Return the [X, Y] coordinate for the center point of the cell that contains the specified text.  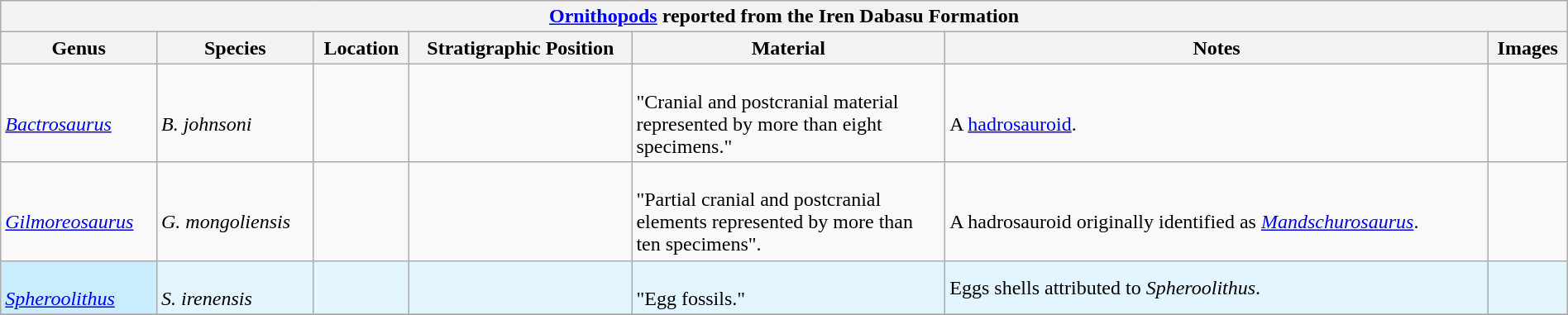
S. irenensis [235, 288]
Species [235, 48]
Spheroolithus [79, 288]
Ornithopods reported from the Iren Dabasu Formation [784, 17]
Material [789, 48]
A hadrosauroid originally identified as Mandschurosaurus. [1217, 212]
"Egg fossils." [789, 288]
G. mongoliensis [235, 212]
Notes [1217, 48]
"Cranial and postcranial material represented by more than eight specimens." [789, 112]
Eggs shells attributed to Spheroolithus. [1217, 288]
Location [361, 48]
A hadrosauroid. [1217, 112]
"Partial cranial and postcranial elements represented by more than ten specimens". [789, 212]
Images [1527, 48]
Gilmoreosaurus [79, 212]
Genus [79, 48]
Bactrosaurus [79, 112]
Stratigraphic Position [521, 48]
B. johnsoni [235, 112]
